Identify which cell holds the provided text, then report its [X, Y] central coordinate. 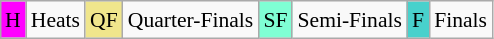
Quarter-Finals [191, 20]
Heats [56, 20]
SF [275, 20]
Finals [460, 20]
H [13, 20]
QF [104, 20]
F [418, 20]
Semi-Finals [349, 20]
